Output the [X, Y] coordinate of the center of the cell containing the given text.  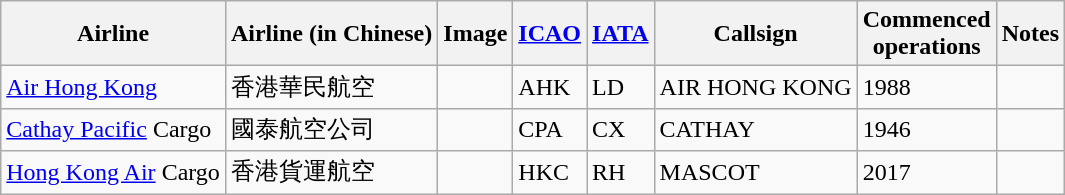
香港華民航空 [331, 88]
Notes [1030, 34]
Air Hong Kong [114, 88]
Commencedoperations [926, 34]
2017 [926, 172]
AHK [550, 88]
HKC [550, 172]
IATA [621, 34]
ICAO [550, 34]
Callsign [756, 34]
Hong Kong Air Cargo [114, 172]
Cathay Pacific Cargo [114, 130]
Image [476, 34]
Airline [114, 34]
MASCOT [756, 172]
1988 [926, 88]
香港貨運航空 [331, 172]
CPA [550, 130]
1946 [926, 130]
CATHAY [756, 130]
國泰航空公司 [331, 130]
AIR HONG KONG [756, 88]
CX [621, 130]
Airline (in Chinese) [331, 34]
RH [621, 172]
LD [621, 88]
